Find where the given text appears and provide that cell's center as (x, y) coordinate. 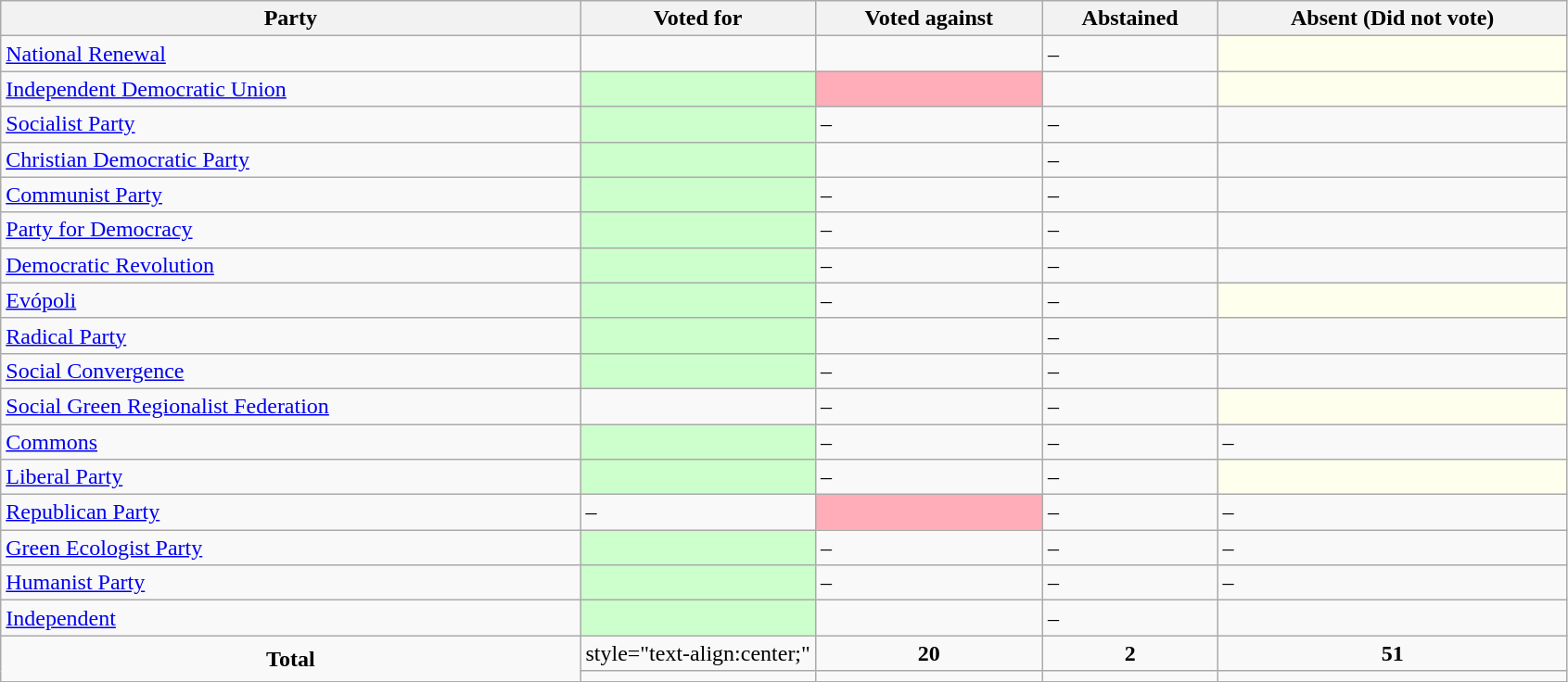
Abstained (1129, 19)
Party for Democracy (291, 230)
Evópoli (291, 300)
51 (1393, 653)
2 (1129, 653)
Social Green Regionalist Federation (291, 406)
20 (929, 653)
Socialist Party (291, 124)
National Renewal (291, 54)
Voted for (697, 19)
Independent Democratic Union (291, 89)
Party (291, 19)
Social Convergence (291, 371)
Green Ecologist Party (291, 548)
Liberal Party (291, 477)
Communist Party (291, 195)
style="text-align:center;" (697, 653)
Commons (291, 442)
Christian Democratic Party (291, 159)
Absent (Did not vote) (1393, 19)
Democratic Revolution (291, 265)
Radical Party (291, 335)
Total (291, 658)
Republican Party (291, 512)
Independent (291, 618)
Voted against (929, 19)
Humanist Party (291, 583)
